For the text-containing cell, return its midpoint in (X, Y) coordinate format. 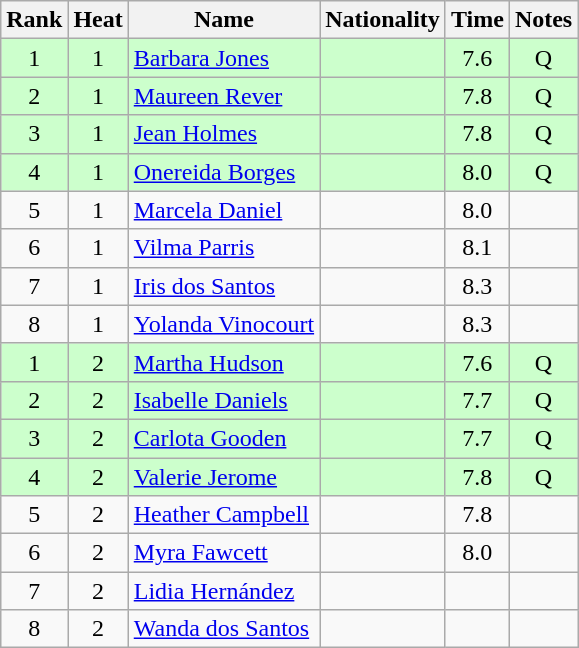
Martha Hudson (224, 362)
Nationality (383, 20)
Myra Fawcett (224, 553)
Jean Holmes (224, 134)
Heather Campbell (224, 515)
Heat (98, 20)
Notes (543, 20)
Lidia Hernández (224, 591)
Rank (34, 20)
Name (224, 20)
Valerie Jerome (224, 477)
Isabelle Daniels (224, 400)
Wanda dos Santos (224, 629)
Iris dos Santos (224, 286)
Vilma Parris (224, 248)
Time (477, 20)
Barbara Jones (224, 58)
Maureen Rever (224, 96)
Onereida Borges (224, 172)
Yolanda Vinocourt (224, 324)
Marcela Daniel (224, 210)
Carlota Gooden (224, 438)
8.1 (477, 248)
